Determine the (X, Y) coordinate at the center of the cell enclosing the given text.  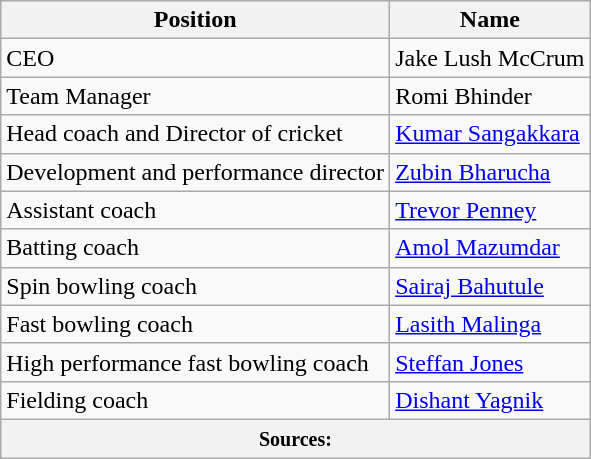
Fast bowling coach (196, 324)
Development and performance director (196, 172)
Name (490, 20)
Kumar Sangakkara (490, 134)
Assistant coach (196, 210)
Amol Mazumdar (490, 248)
High performance fast bowling coach (196, 362)
Position (196, 20)
Dishant Yagnik (490, 400)
Trevor Penney (490, 210)
Spin bowling coach (196, 286)
Romi Bhinder (490, 96)
Sources: (296, 438)
Team Manager (196, 96)
Jake Lush McCrum (490, 58)
Head coach and Director of cricket (196, 134)
Steffan Jones (490, 362)
CEO (196, 58)
Batting coach (196, 248)
Lasith Malinga (490, 324)
Zubin Bharucha (490, 172)
Sairaj Bahutule (490, 286)
Fielding coach (196, 400)
